Provide the [x, y] coordinate of the cell's center where the given text is located.  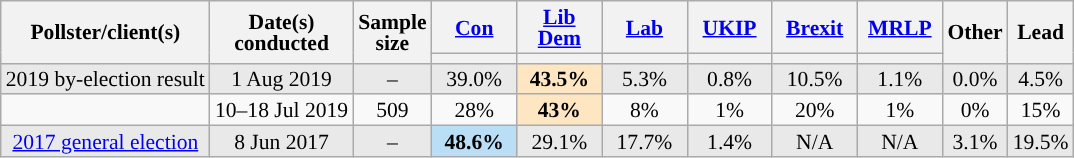
2017 general election [106, 142]
Con [474, 27]
Lab [644, 27]
48.6% [474, 142]
4.5% [1041, 78]
8 Jun 2017 [282, 142]
20% [814, 110]
39.0% [474, 78]
43.5% [560, 78]
MRLP [900, 27]
2019 by-election result [106, 78]
0% [974, 110]
Lib Dem [560, 27]
8% [644, 110]
10–18 Jul 2019 [282, 110]
Other [974, 32]
3.1% [974, 142]
1.1% [900, 78]
28% [474, 110]
Date(s)conducted [282, 32]
Pollster/client(s) [106, 32]
Samplesize [392, 32]
0.0% [974, 78]
19.5% [1041, 142]
Lead [1041, 32]
1 Aug 2019 [282, 78]
29.1% [560, 142]
509 [392, 110]
0.8% [730, 78]
Brexit [814, 27]
43% [560, 110]
10.5% [814, 78]
5.3% [644, 78]
UKIP [730, 27]
17.7% [644, 142]
15% [1041, 110]
1.4% [730, 142]
